Output the [X, Y] coordinate of the center of the cell containing the given text.  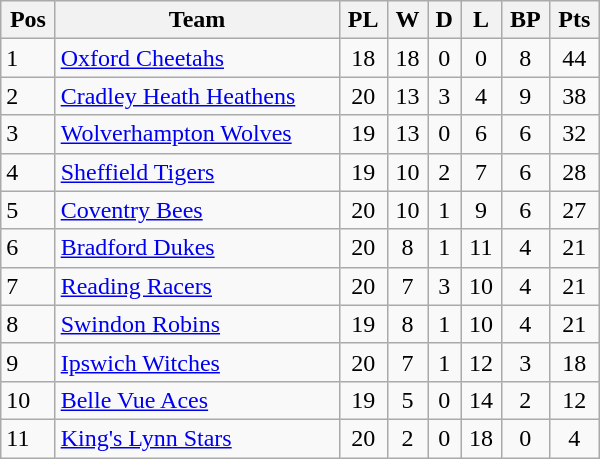
King's Lynn Stars [197, 438]
Reading Racers [197, 286]
Wolverhampton Wolves [197, 134]
Bradford Dukes [197, 248]
PL [363, 20]
Coventry Bees [197, 210]
W [408, 20]
L [482, 20]
Belle Vue Aces [197, 400]
Pts [574, 20]
Team [197, 20]
28 [574, 172]
Ipswich Witches [197, 362]
14 [482, 400]
32 [574, 134]
D [444, 20]
27 [574, 210]
Cradley Heath Heathens [197, 96]
38 [574, 96]
Oxford Cheetahs [197, 58]
Sheffield Tigers [197, 172]
BP [525, 20]
Pos [28, 20]
Swindon Robins [197, 324]
44 [574, 58]
